Scan for the cell matching the given text and deliver its [X, Y] coordinate at center. 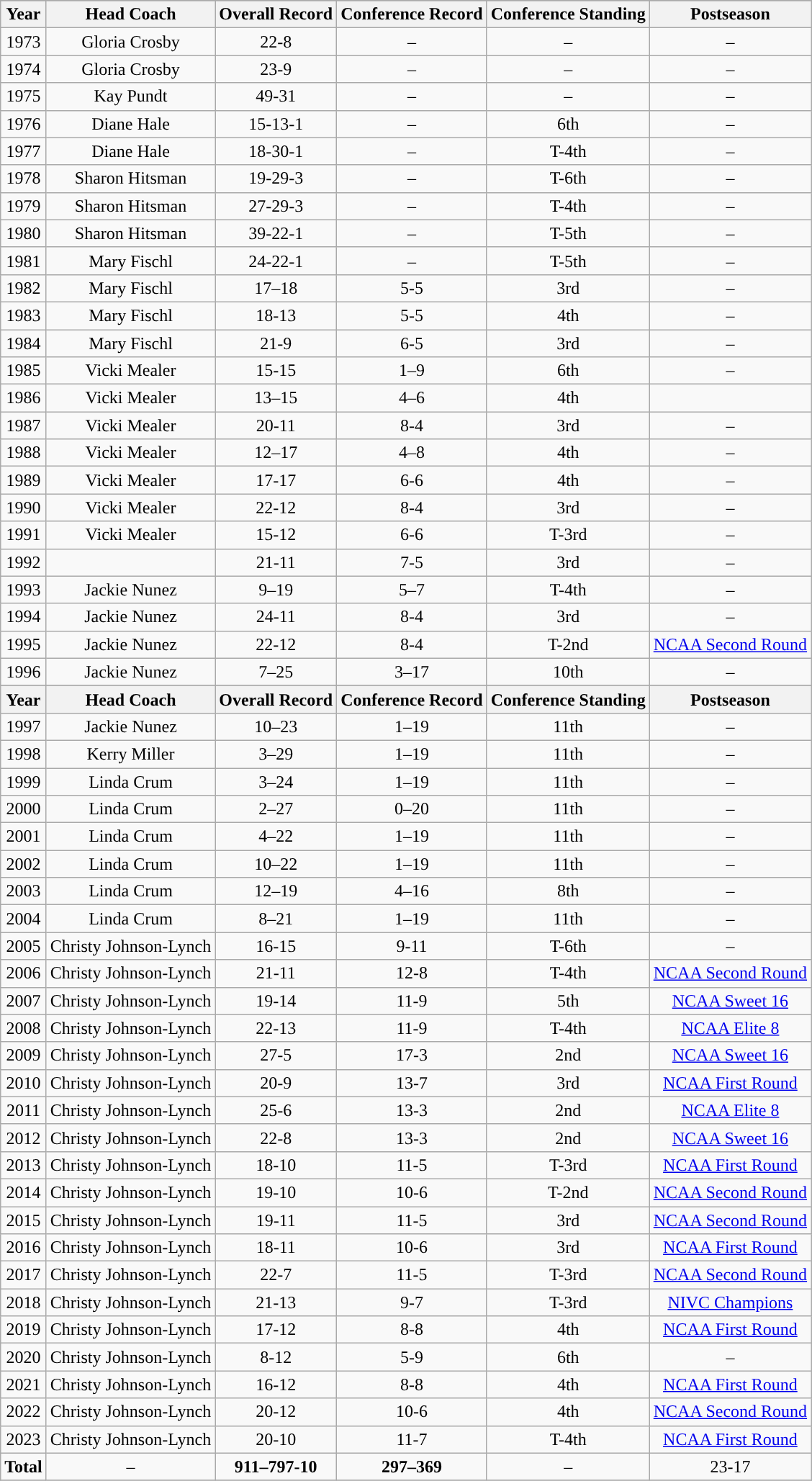
2015 [24, 1220]
17-12 [276, 1330]
17-17 [276, 480]
1985 [24, 371]
2006 [24, 973]
17–18 [276, 288]
11-7 [412, 1439]
NIVC Champions [730, 1302]
7–25 [276, 672]
Total [24, 1467]
10th [568, 672]
24-22-1 [276, 261]
3–29 [276, 754]
23-9 [276, 69]
4–22 [276, 837]
8-12 [276, 1357]
13-7 [412, 1083]
1991 [24, 535]
2010 [24, 1083]
16-12 [276, 1385]
1975 [24, 96]
1993 [24, 590]
1998 [24, 754]
19-10 [276, 1192]
Kay Pundt [130, 96]
1984 [24, 343]
2004 [24, 919]
5-9 [412, 1357]
1976 [24, 124]
49-31 [276, 96]
12–19 [276, 891]
21-13 [276, 1302]
12-8 [412, 973]
15-12 [276, 535]
1996 [24, 672]
1986 [24, 398]
22-7 [276, 1275]
9-7 [412, 1302]
9–19 [276, 590]
2021 [24, 1385]
18-10 [276, 1165]
22-13 [276, 1028]
20-12 [276, 1412]
1997 [24, 726]
20-9 [276, 1083]
4–8 [412, 453]
1982 [24, 288]
4–6 [412, 398]
2017 [24, 1275]
15-15 [276, 371]
2011 [24, 1110]
2001 [24, 837]
1994 [24, 617]
16-15 [276, 946]
911–797-10 [276, 1467]
2003 [24, 891]
2007 [24, 1001]
1–9 [412, 371]
1979 [24, 206]
18-13 [276, 315]
2016 [24, 1248]
2023 [24, 1439]
2018 [24, 1302]
18-11 [276, 1248]
3–17 [412, 672]
2005 [24, 946]
19-11 [276, 1220]
1995 [24, 644]
9-11 [412, 946]
1992 [24, 562]
297–369 [412, 1467]
1999 [24, 781]
2013 [24, 1165]
2022 [24, 1412]
1973 [24, 42]
8–21 [276, 919]
7-5 [412, 562]
2–27 [276, 809]
15-13-1 [276, 124]
2000 [24, 809]
12–17 [276, 453]
1990 [24, 508]
1989 [24, 480]
13–15 [276, 398]
2019 [24, 1330]
10–23 [276, 726]
8th [568, 891]
2014 [24, 1192]
5–7 [412, 590]
10–22 [276, 864]
20-11 [276, 426]
1980 [24, 233]
1978 [24, 179]
2008 [24, 1028]
2012 [24, 1138]
1974 [24, 69]
21-9 [276, 343]
Kerry Miller [130, 754]
2009 [24, 1055]
17-3 [412, 1055]
1981 [24, 261]
20-10 [276, 1439]
6-5 [412, 343]
19-29-3 [276, 179]
27-5 [276, 1055]
39-22-1 [276, 233]
27-29-3 [276, 206]
1988 [24, 453]
2002 [24, 864]
3–24 [276, 781]
5th [568, 1001]
4–16 [412, 891]
23-17 [730, 1467]
25-6 [276, 1110]
2020 [24, 1357]
1983 [24, 315]
1977 [24, 151]
24-11 [276, 617]
0–20 [412, 809]
19-14 [276, 1001]
1987 [24, 426]
18-30-1 [276, 151]
